Output the [X, Y] coordinate of the center of the cell containing the given text.  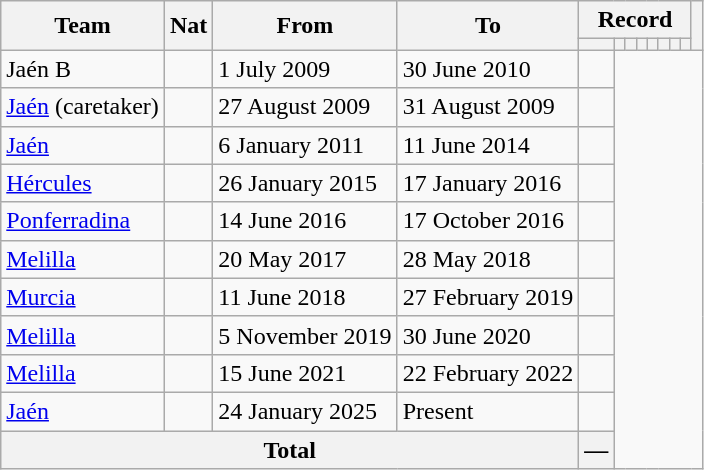
28 May 2018 [488, 259]
1 July 2009 [305, 69]
Hércules [83, 183]
Present [488, 411]
17 October 2016 [488, 221]
27 February 2019 [488, 297]
31 August 2009 [488, 107]
22 February 2022 [488, 373]
Jaén B [83, 69]
Nat [188, 26]
11 June 2018 [305, 297]
Record [635, 20]
Ponferradina [83, 221]
26 January 2015 [305, 183]
17 January 2016 [488, 183]
15 June 2021 [305, 373]
20 May 2017 [305, 259]
Jaén (caretaker) [83, 107]
To [488, 26]
From [305, 26]
Team [83, 26]
30 June 2020 [488, 335]
— [596, 449]
30 June 2010 [488, 69]
6 January 2011 [305, 145]
Total [290, 449]
24 January 2025 [305, 411]
14 June 2016 [305, 221]
5 November 2019 [305, 335]
Murcia [83, 297]
11 June 2014 [488, 145]
27 August 2009 [305, 107]
